Scan for the cell matching the given text and deliver its (X, Y) coordinate at center. 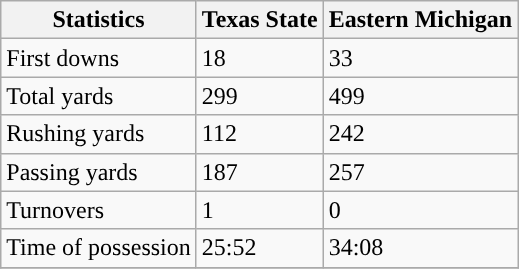
34:08 (420, 248)
First downs (99, 58)
Passing yards (99, 172)
Texas State (260, 20)
Turnovers (99, 210)
1 (260, 210)
112 (260, 134)
299 (260, 96)
257 (420, 172)
Statistics (99, 20)
0 (420, 210)
Time of possession (99, 248)
Eastern Michigan (420, 20)
499 (420, 96)
187 (260, 172)
33 (420, 58)
18 (260, 58)
242 (420, 134)
25:52 (260, 248)
Total yards (99, 96)
Rushing yards (99, 134)
